For the text-containing cell, return its midpoint in (X, Y) coordinate format. 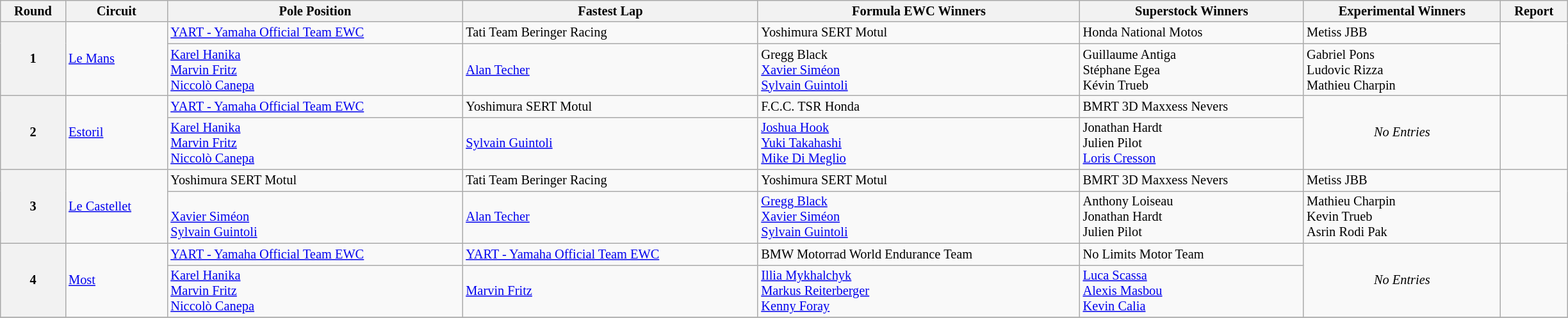
BMW Motorrad World Endurance Team (919, 254)
3 (33, 206)
Luca Scassa Alexis Masbou Kevin Calia (1192, 291)
Illia Mykhalchyk Markus Reiterberger Kenny Foray (919, 291)
Round (33, 11)
Xavier Siméon Sylvain Guintoli (315, 217)
4 (33, 280)
Circuit (117, 11)
Report (1533, 11)
Gabriel Pons Ludovic Rizza Mathieu Charpin (1401, 70)
Sylvain Guintoli (610, 143)
Pole Position (315, 11)
F.C.C. TSR Honda (919, 106)
Estoril (117, 132)
Marvin Fritz (610, 291)
Formula EWC Winners (919, 11)
2 (33, 132)
1 (33, 59)
Experimental Winners (1401, 11)
Guillaume Antiga Stéphane Egea Kévin Trueb (1192, 70)
Joshua Hook Yuki Takahashi Mike Di Meglio (919, 143)
Mathieu Charpin Kevin Trueb Asrin Rodi Pak (1401, 217)
Le Mans (117, 59)
Le Castellet (117, 206)
Fastest Lap (610, 11)
No Limits Motor Team (1192, 254)
Superstock Winners (1192, 11)
Most (117, 280)
Honda National Motos (1192, 33)
Anthony Loiseau Jonathan Hardt Julien Pilot (1192, 217)
Jonathan Hardt Julien Pilot Loris Cresson (1192, 143)
